For the text-containing cell, return its midpoint in (X, Y) coordinate format. 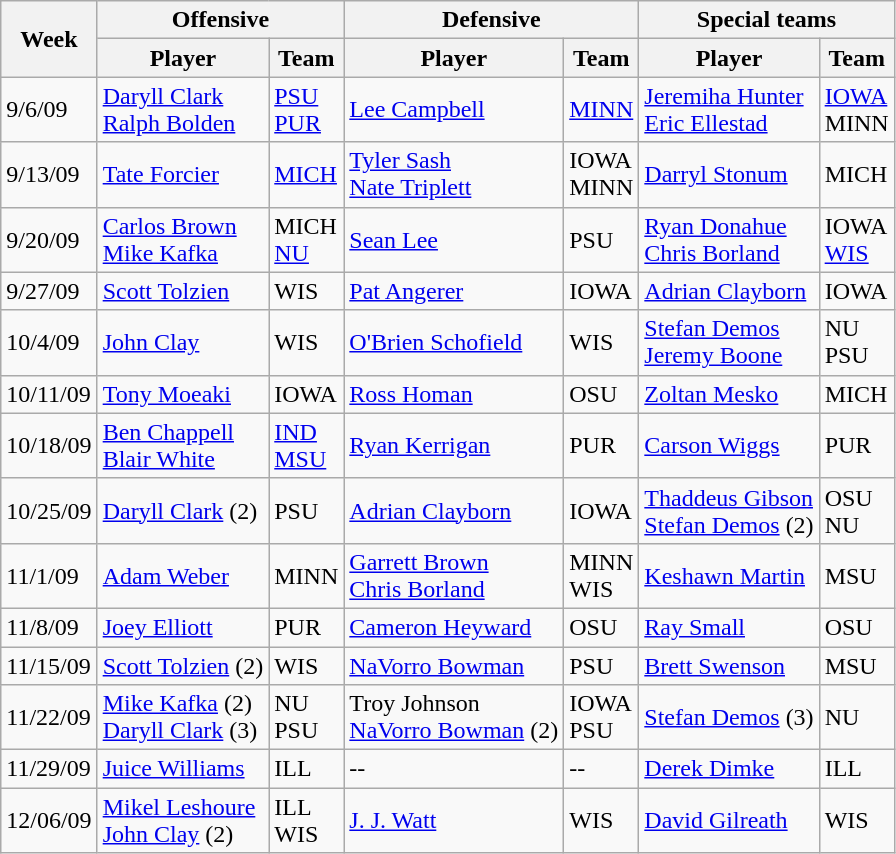
IOWAWIS (856, 240)
10/18/09 (49, 446)
OSUNU (856, 510)
Scott Tolzien (2) (183, 665)
Week (49, 39)
Adam Weber (183, 576)
Mike Kafka (2)Daryll Clark (3) (183, 718)
Daryll ClarkRalph Bolden (183, 110)
Stefan DemosJeremy Boone (729, 342)
Tyler SashNate Triplett (454, 174)
Tony Moeaki (183, 394)
Ray Small (729, 627)
MICHNU (306, 240)
12/06/09 (49, 820)
Derek Dimke (729, 769)
10/4/09 (49, 342)
Ryan DonahueChris Borland (729, 240)
11/22/09 (49, 718)
9/13/09 (49, 174)
Zoltan Mesko (729, 394)
10/11/09 (49, 394)
Brett Swenson (729, 665)
Scott Tolzien (183, 291)
11/8/09 (49, 627)
Special teams (766, 20)
Garrett BrownChris Borland (454, 576)
Cameron Heyward (454, 627)
Offensive (220, 20)
Keshawn Martin (729, 576)
Tate Forcier (183, 174)
John Clay (183, 342)
10/25/09 (49, 510)
Mikel LeshoureJohn Clay (2) (183, 820)
Joey Elliott (183, 627)
Thaddeus GibsonStefan Demos (2) (729, 510)
Stefan Demos (3) (729, 718)
Ross Homan (454, 394)
PSUPUR (306, 110)
MINNWIS (602, 576)
NaVorro Bowman (454, 665)
Defensive (492, 20)
Troy JohnsonNaVorro Bowman (2) (454, 718)
Lee Campbell (454, 110)
Pat Angerer (454, 291)
9/20/09 (49, 240)
Daryll Clark (2) (183, 510)
NU (856, 718)
Ben ChappellBlair White (183, 446)
11/29/09 (49, 769)
11/1/09 (49, 576)
Ryan Kerrigan (454, 446)
David Gilreath (729, 820)
INDMSU (306, 446)
11/15/09 (49, 665)
Juice Williams (183, 769)
IOWAPSU (602, 718)
Jeremiha HunterEric Ellestad (729, 110)
O'Brien Schofield (454, 342)
Carson Wiggs (729, 446)
9/27/09 (49, 291)
Darryl Stonum (729, 174)
9/6/09 (49, 110)
Carlos BrownMike Kafka (183, 240)
ILLWIS (306, 820)
Sean Lee (454, 240)
J. J. Watt (454, 820)
